Return the (x, y) coordinate for the center point of the cell that contains the specified text.  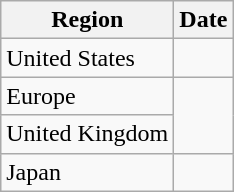
United Kingdom (88, 134)
Europe (88, 96)
Date (204, 20)
Region (88, 20)
Japan (88, 172)
United States (88, 58)
